Find where the given text appears and provide that cell's center as (X, Y) coordinate. 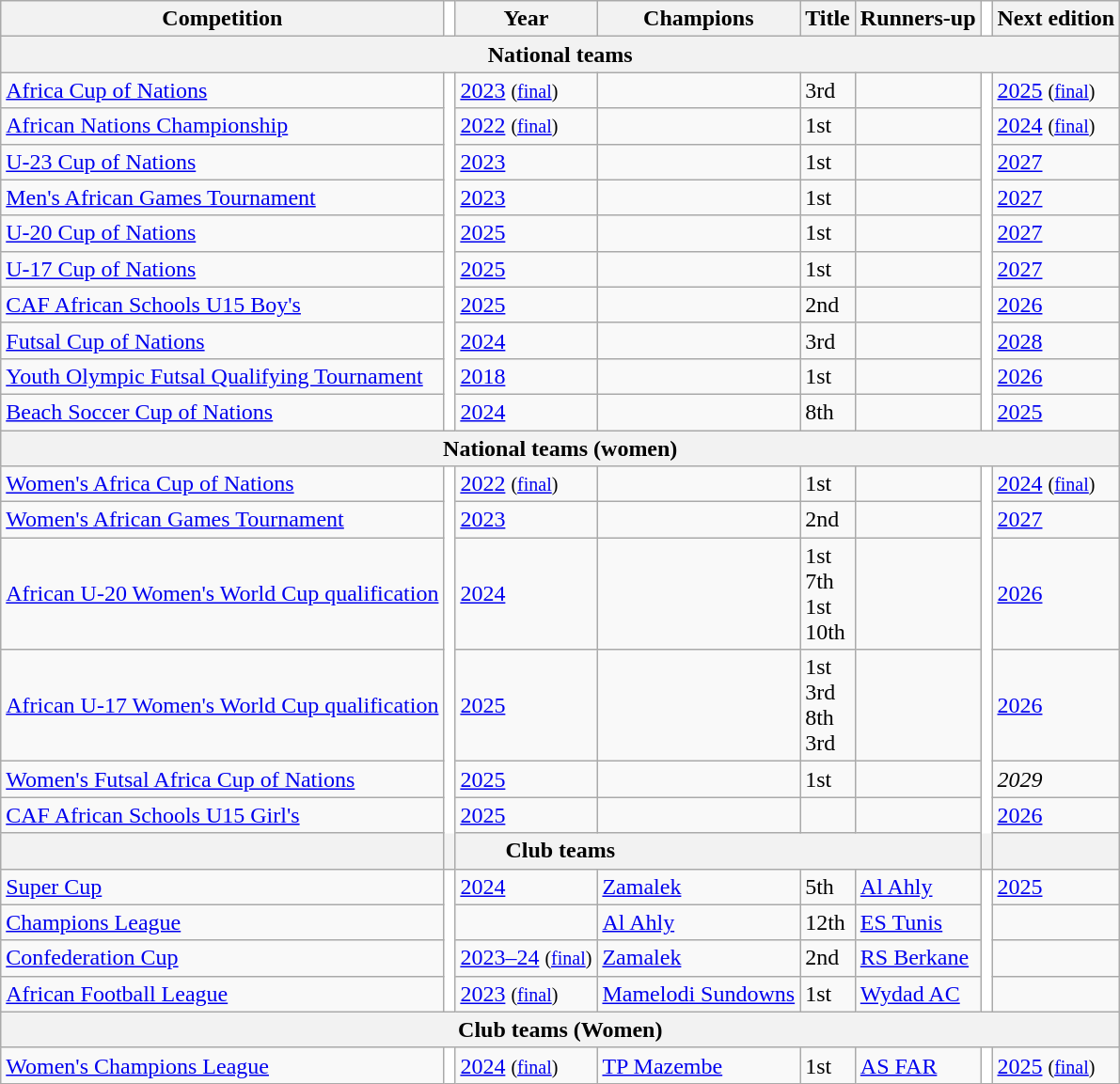
U-23 Cup of Nations (222, 162)
National teams (women) (560, 448)
Women's Champions League (222, 1065)
Club teams (560, 851)
1st3rd8th3rd (828, 705)
Champions League (222, 922)
Club teams (Women) (560, 1029)
Futsal Cup of Nations (222, 340)
National teams (560, 55)
U-17 Cup of Nations (222, 269)
2018 (527, 376)
1st7th1st10th (828, 594)
2028 (1056, 340)
African U-20 Women's World Cup qualification (222, 594)
Super Cup (222, 887)
Men's African Games Tournament (222, 197)
Women's African Games Tournament (222, 520)
2029 (1056, 779)
African U-17 Women's World Cup qualification (222, 705)
Wydad AC (918, 994)
RS Berkane (918, 958)
2023–24 (final) (527, 958)
Next edition (1056, 19)
Champions (699, 19)
African Football League (222, 994)
CAF African Schools U15 Boy's (222, 305)
Beach Soccer Cup of Nations (222, 412)
Africa Cup of Nations (222, 90)
AS FAR (918, 1065)
Title (828, 19)
Women's Africa Cup of Nations (222, 484)
U-20 Cup of Nations (222, 233)
Women's Futsal Africa Cup of Nations (222, 779)
12th (828, 922)
African Nations Championship (222, 126)
Youth Olympic Futsal Qualifying Tournament (222, 376)
ES Tunis (918, 922)
CAF African Schools U15 Girl's (222, 815)
Confederation Cup (222, 958)
TP Mazembe (699, 1065)
Year (527, 19)
Runners-up (918, 19)
Mamelodi Sundowns (699, 994)
8th (828, 412)
Competition (222, 19)
5th (828, 887)
